From the cell containing the given text, extract its center point as (x, y) coordinate. 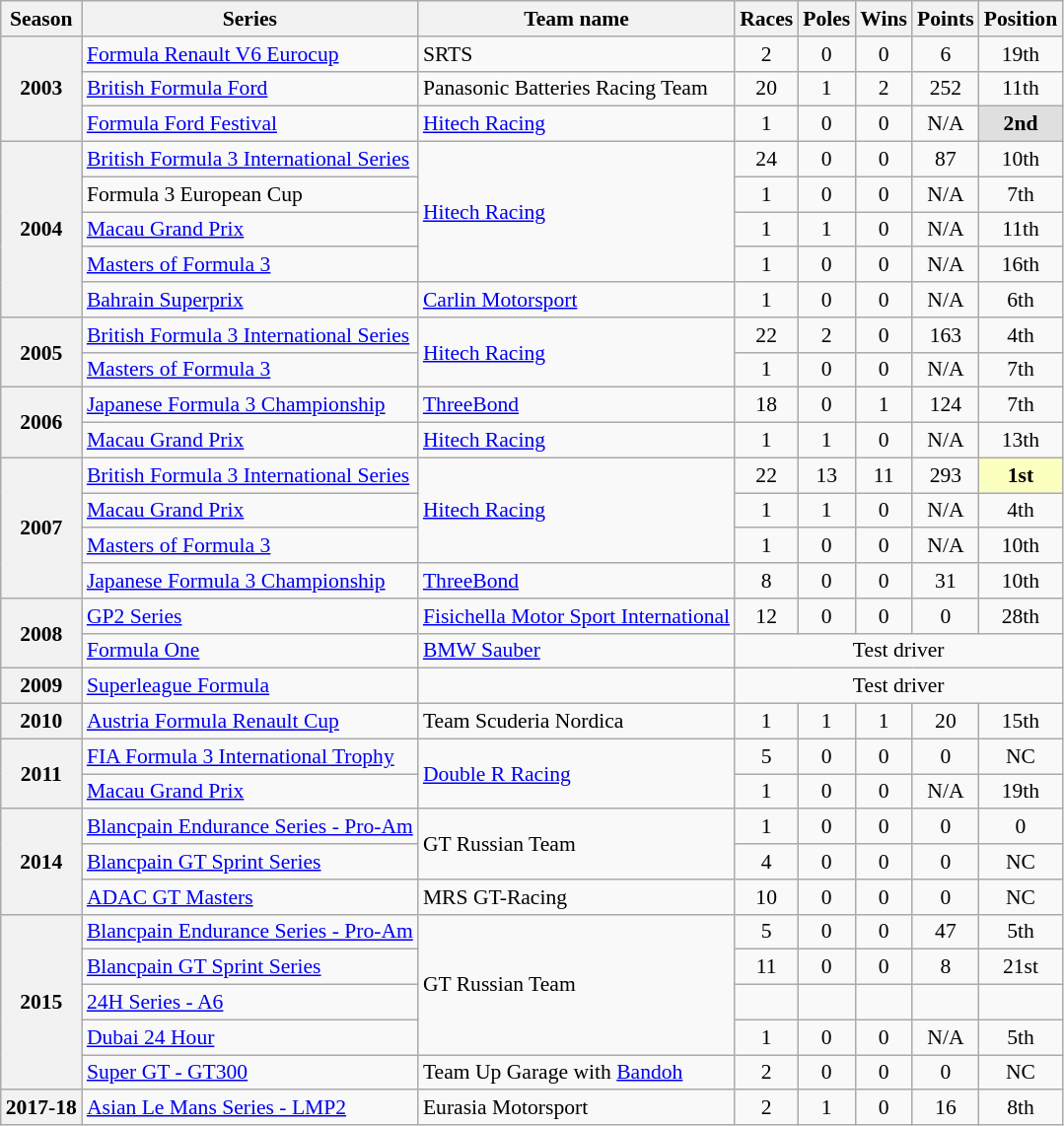
SRTS (576, 54)
2015 (41, 1002)
31 (946, 581)
2010 (41, 722)
2003 (41, 89)
16th (1021, 265)
Team name (576, 19)
Fisichella Motor Sport International (576, 616)
2017-18 (41, 1108)
15th (1021, 722)
28th (1021, 616)
2014 (41, 862)
2nd (1021, 124)
21st (1021, 967)
1st (1021, 475)
2011 (41, 773)
6th (1021, 300)
2004 (41, 230)
13th (1021, 441)
24 (766, 160)
2006 (41, 422)
Team Scuderia Nordica (576, 722)
Team Up Garage with Bandoh (576, 1073)
13 (826, 475)
24H Series - A6 (250, 1003)
Series (250, 19)
87 (946, 160)
Superleague Formula (250, 686)
Position (1021, 19)
Formula 3 European Cup (250, 194)
10 (766, 897)
Carlin Motorsport (576, 300)
Points (946, 19)
Austria Formula Renault Cup (250, 722)
6 (946, 54)
Formula One (250, 651)
4 (766, 862)
2007 (41, 528)
Asian Le Mans Series - LMP2 (250, 1108)
2008 (41, 633)
MRS GT-Racing (576, 897)
ADAC GT Masters (250, 897)
18 (766, 405)
47 (946, 932)
2005 (41, 353)
GP2 Series (250, 616)
Eurasia Motorsport (576, 1108)
Poles (826, 19)
8th (1021, 1108)
BMW Sauber (576, 651)
163 (946, 335)
Season (41, 19)
FIA Formula 3 International Trophy (250, 756)
British Formula Ford (250, 89)
Races (766, 19)
Wins (884, 19)
Super GT - GT300 (250, 1073)
12 (766, 616)
293 (946, 475)
Bahrain Superprix (250, 300)
16 (946, 1108)
252 (946, 89)
Double R Racing (576, 773)
Formula Ford Festival (250, 124)
Panasonic Batteries Racing Team (576, 89)
Dubai 24 Hour (250, 1037)
Formula Renault V6 Eurocup (250, 54)
124 (946, 405)
2009 (41, 686)
